From the cell containing the given text, extract its center point as (x, y) coordinate. 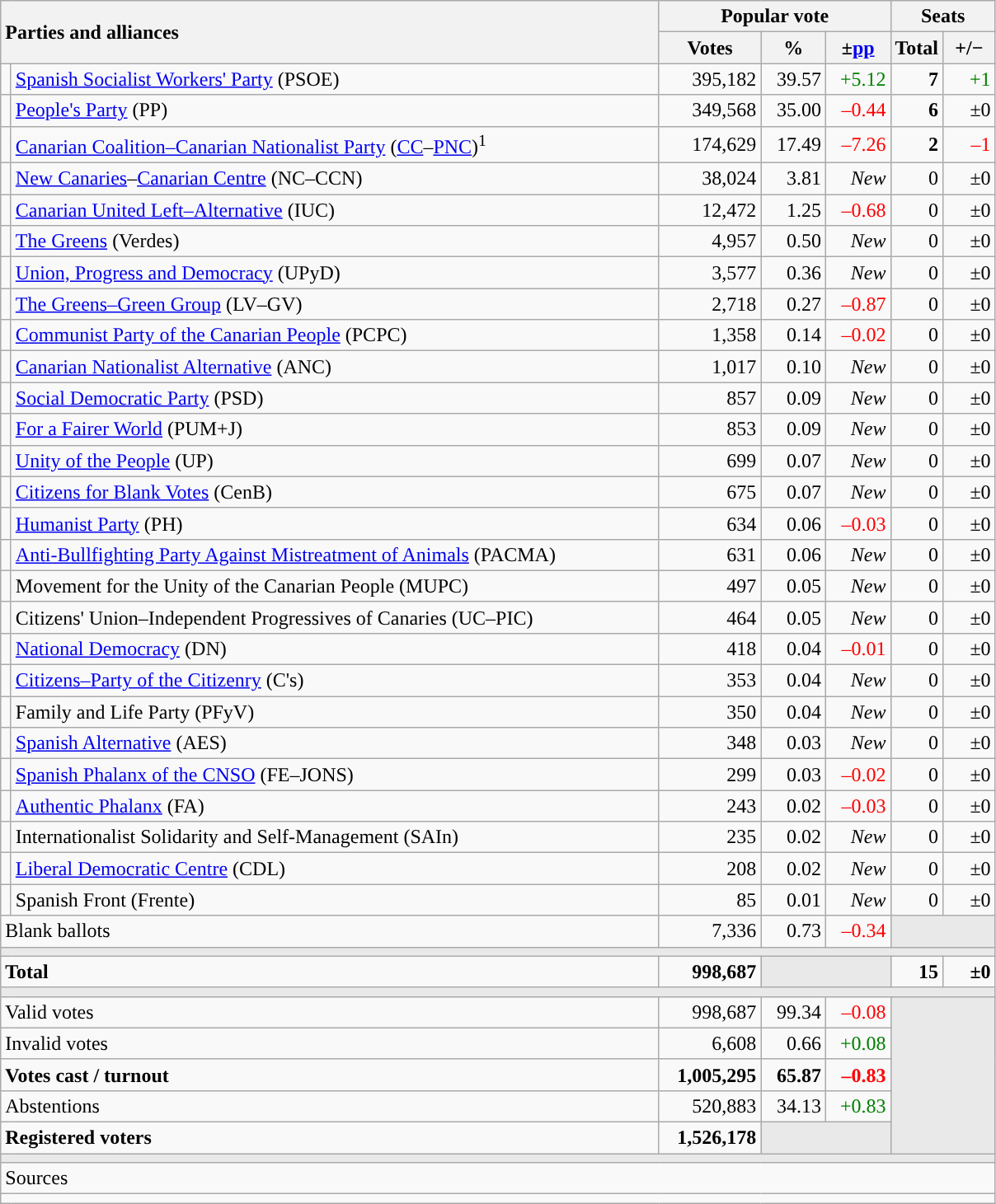
208 (710, 869)
418 (710, 649)
+0.08 (857, 1043)
New Canaries–Canarian Centre (NC–CCN) (335, 179)
Spanish Front (Frente) (335, 900)
Family and Life Party (PFyV) (335, 712)
Citizens for Blank Votes (CenB) (335, 492)
99.34 (793, 1012)
349,568 (710, 110)
Authentic Phalanx (FA) (335, 806)
–0.34 (857, 931)
Citizens' Union–Independent Progressives of Canaries (UC–PIC) (335, 617)
Valid votes (330, 1012)
Unity of the People (UP) (335, 461)
+/− (970, 48)
7,336 (710, 931)
34.13 (793, 1106)
631 (710, 555)
+0.83 (857, 1106)
People's Party (PP) (335, 110)
–0.68 (857, 210)
% (793, 48)
174,629 (710, 145)
6 (917, 110)
0.01 (793, 900)
The Greens (Verdes) (335, 241)
Canarian United Left–Alternative (IUC) (335, 210)
–0.08 (857, 1012)
Popular vote (775, 16)
Spanish Alternative (AES) (335, 743)
Invalid votes (330, 1043)
–0.83 (857, 1075)
65.87 (793, 1075)
Communist Party of the Canarian People (PCPC) (335, 335)
The Greens–Green Group (LV–GV) (335, 304)
Citizens–Party of the Citizenry (C's) (335, 681)
–0.01 (857, 649)
Union, Progress and Democracy (UPyD) (335, 273)
2 (917, 145)
0.50 (793, 241)
Votes cast / turnout (330, 1075)
0.27 (793, 304)
Internationalist Solidarity and Self-Management (SAIn) (335, 837)
Registered voters (330, 1138)
15 (917, 972)
520,883 (710, 1106)
–7.26 (857, 145)
For a Fairer World (PUM+J) (335, 429)
0.73 (793, 931)
0.10 (793, 367)
12,472 (710, 210)
7 (917, 79)
699 (710, 461)
1,005,295 (710, 1075)
–0.87 (857, 304)
3.81 (793, 179)
Spanish Phalanx of the CNSO (FE–JONS) (335, 775)
Seats (943, 16)
353 (710, 681)
Anti-Bullfighting Party Against Mistreatment of Animals (PACMA) (335, 555)
Abstentions (330, 1106)
1,358 (710, 335)
85 (710, 900)
0.14 (793, 335)
Parties and alliances (330, 32)
Blank ballots (330, 931)
35.00 (793, 110)
Movement for the Unity of the Canarian People (MUPC) (335, 586)
857 (710, 398)
Spanish Socialist Workers' Party (PSOE) (335, 79)
38,024 (710, 179)
853 (710, 429)
Votes (710, 48)
Canarian Nationalist Alternative (ANC) (335, 367)
235 (710, 837)
Humanist Party (PH) (335, 523)
1,526,178 (710, 1138)
Liberal Democratic Centre (CDL) (335, 869)
Sources (498, 1178)
243 (710, 806)
348 (710, 743)
497 (710, 586)
±pp (857, 48)
395,182 (710, 79)
0.66 (793, 1043)
–0.44 (857, 110)
299 (710, 775)
0.36 (793, 273)
2,718 (710, 304)
1.25 (793, 210)
+5.12 (857, 79)
3,577 (710, 273)
4,957 (710, 241)
National Democracy (DN) (335, 649)
675 (710, 492)
Canarian Coalition–Canarian Nationalist Party (CC–PNC)1 (335, 145)
6,608 (710, 1043)
350 (710, 712)
+1 (970, 79)
17.49 (793, 145)
634 (710, 523)
464 (710, 617)
39.57 (793, 79)
Social Democratic Party (PSD) (335, 398)
1,017 (710, 367)
–1 (970, 145)
